Return [x, y] of the center of cell containing provided text 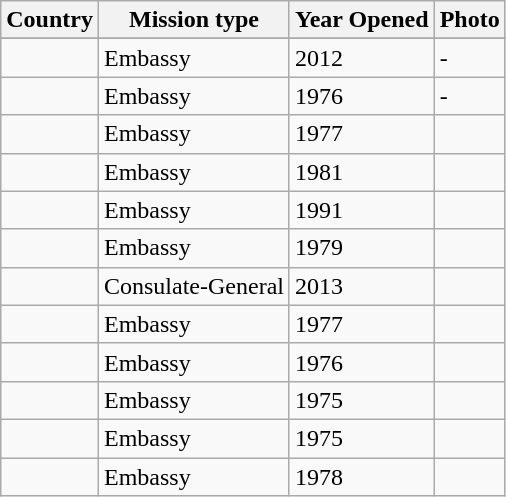
2012 [362, 58]
Country [50, 20]
2013 [362, 286]
1979 [362, 248]
Mission type [194, 20]
Consulate-General [194, 286]
1991 [362, 210]
Year Opened [362, 20]
1978 [362, 477]
Photo [470, 20]
1981 [362, 172]
